Return the (X, Y) coordinate for the center point of the cell that contains the specified text.  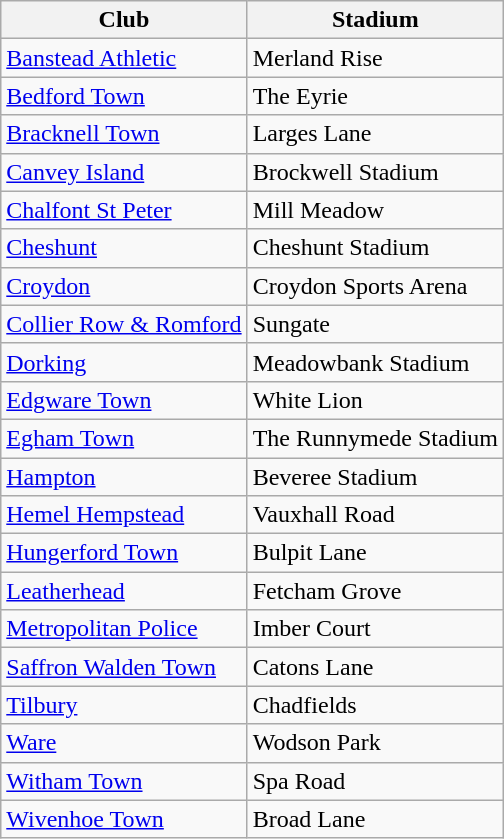
Club (124, 20)
Broad Lane (375, 819)
Bracknell Town (124, 134)
White Lion (375, 400)
Hungerford Town (124, 553)
Imber Court (375, 629)
The Runnymede Stadium (375, 438)
Edgware Town (124, 400)
Wodson Park (375, 743)
Croydon (124, 286)
Chadfields (375, 705)
Stadium (375, 20)
Mill Meadow (375, 210)
Vauxhall Road (375, 515)
Bedford Town (124, 96)
Witham Town (124, 781)
Wivenhoe Town (124, 819)
Fetcham Grove (375, 591)
Spa Road (375, 781)
Croydon Sports Arena (375, 286)
Canvey Island (124, 172)
Cheshunt (124, 248)
Metropolitan Police (124, 629)
Bulpit Lane (375, 553)
Chalfont St Peter (124, 210)
Dorking (124, 362)
Hemel Hempstead (124, 515)
Banstead Athletic (124, 58)
Egham Town (124, 438)
Tilbury (124, 705)
Cheshunt Stadium (375, 248)
Leatherhead (124, 591)
Larges Lane (375, 134)
Hampton (124, 477)
Catons Lane (375, 667)
The Eyrie (375, 96)
Ware (124, 743)
Brockwell Stadium (375, 172)
Sungate (375, 324)
Saffron Walden Town (124, 667)
Meadowbank Stadium (375, 362)
Collier Row & Romford (124, 324)
Merland Rise (375, 58)
Beveree Stadium (375, 477)
